Return (X, Y) of the center of cell containing provided text 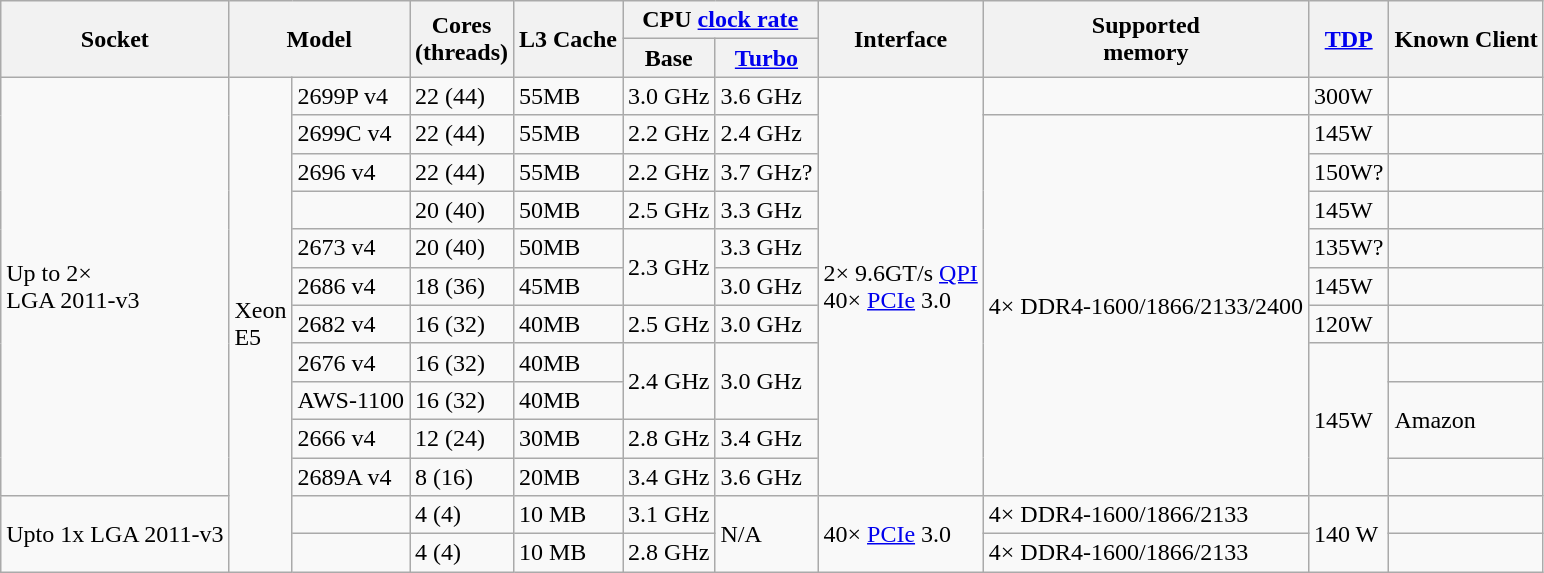
3.7 GHz? (766, 172)
2682 v4 (351, 324)
40× PCIe 3.0 (900, 534)
2696 v4 (351, 172)
AWS-1100 (351, 400)
30MB (568, 438)
120W (1349, 324)
2676 v4 (351, 362)
Interface (900, 39)
Cores(threads) (462, 39)
Up to 2×LGA 2011-v3 (115, 286)
Supportedmemory (1146, 39)
TDP (1349, 39)
2.3 GHz (669, 267)
45MB (568, 286)
Base (669, 58)
2673 v4 (351, 248)
N/A (766, 534)
18 (36) (462, 286)
2× 9.6GT/s QPI40× PCIe 3.0 (900, 286)
Model (320, 39)
Amazon (1466, 419)
140 W (1349, 534)
12 (24) (462, 438)
150W? (1349, 172)
3.1 GHz (669, 515)
8 (16) (462, 477)
2666 v4 (351, 438)
Socket (115, 39)
Upto 1x LGA 2011-v3 (115, 534)
2699C v4 (351, 134)
Turbo (766, 58)
XeonE5 (260, 324)
300W (1349, 96)
Known Client (1466, 39)
4× DDR4-1600/1866/2133/2400 (1146, 306)
20MB (568, 477)
2699P v4 (351, 96)
CPU clock rate (720, 20)
2686 v4 (351, 286)
L3 Cache (568, 39)
2689A v4 (351, 477)
135W? (1349, 248)
